Find where the given text appears and provide that cell's center as (x, y) coordinate. 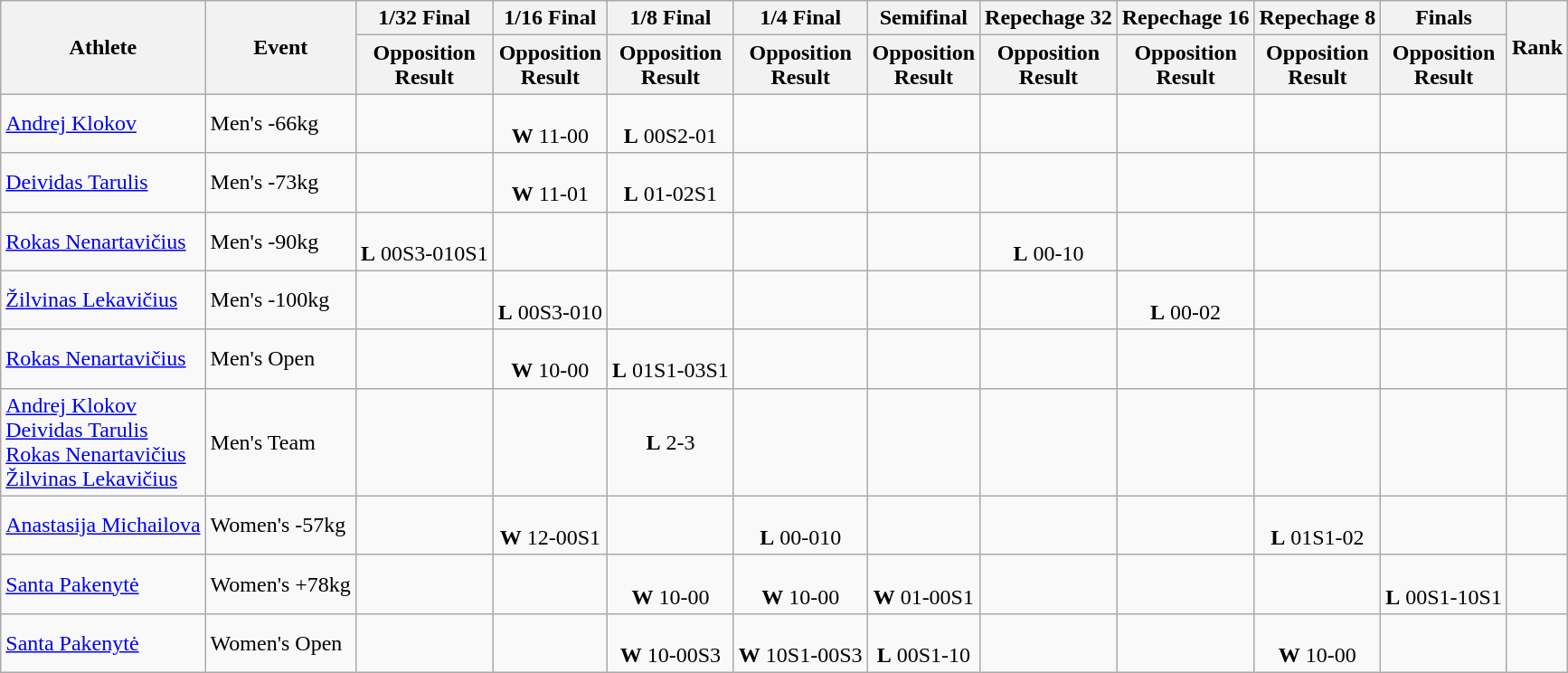
L 00-10 (1049, 241)
L 2-3 (671, 441)
W 12-00S1 (550, 525)
L 00S2-01 (671, 123)
L 00-02 (1185, 300)
Women's Open (280, 642)
Žilvinas Lekavičius (103, 300)
Andrej Klokov (103, 123)
W 10S1-00S3 (800, 642)
Men's -73kg (280, 183)
1/32 Final (424, 18)
Andrej KlokovDeividas TarulisRokas NenartavičiusŽilvinas Lekavičius (103, 441)
L 01-02S1 (671, 183)
Repechage 32 (1049, 18)
1/4 Final (800, 18)
Semifinal (923, 18)
Repechage 8 (1318, 18)
L 01S1-02 (1318, 525)
Men's Open (280, 358)
1/16 Final (550, 18)
L 00-010 (800, 525)
L 00S1-10S1 (1444, 584)
Finals (1444, 18)
L 00S3-010S1 (424, 241)
Athlete (103, 47)
Men's -66kg (280, 123)
Women's +78kg (280, 584)
Deividas Tarulis (103, 183)
L 00S3-010 (550, 300)
Men's Team (280, 441)
Repechage 16 (1185, 18)
W 11-00 (550, 123)
Rank (1537, 47)
L 00S1-10 (923, 642)
Women's -57kg (280, 525)
L 01S1-03S1 (671, 358)
W 11-01 (550, 183)
Men's -90kg (280, 241)
W 01-00S1 (923, 584)
W 10-00S3 (671, 642)
Anastasija Michailova (103, 525)
Event (280, 47)
Men's -100kg (280, 300)
1/8 Final (671, 18)
